Return [X, Y] of the center of cell containing provided text 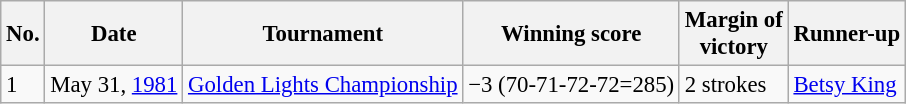
Margin ofvictory [734, 34]
Betsy King [846, 85]
Winning score [572, 34]
May 31, 1981 [114, 85]
Golden Lights Championship [323, 85]
Date [114, 34]
−3 (70-71-72-72=285) [572, 85]
Tournament [323, 34]
2 strokes [734, 85]
Runner-up [846, 34]
No. [23, 34]
1 [23, 85]
